Detect which cell encompasses the target text, then output its (X, Y) center coordinate. 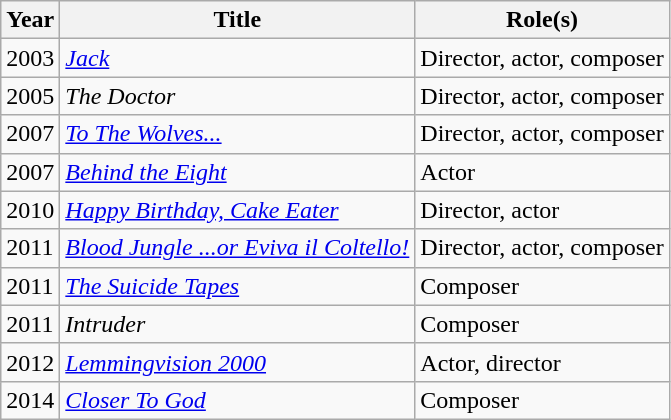
The Doctor (238, 96)
Closer To God (238, 400)
2010 (30, 210)
Lemmingvision 2000 (238, 362)
Behind the Eight (238, 172)
Actor (542, 172)
2003 (30, 58)
Blood Jungle ...or Eviva il Coltello! (238, 248)
Happy Birthday, Cake Eater (238, 210)
Actor, director (542, 362)
2012 (30, 362)
Title (238, 20)
Intruder (238, 324)
Director, actor (542, 210)
The Suicide Tapes (238, 286)
Year (30, 20)
2014 (30, 400)
Role(s) (542, 20)
To The Wolves... (238, 134)
Jack (238, 58)
2005 (30, 96)
